Scan for the cell matching the given text and deliver its [X, Y] coordinate at center. 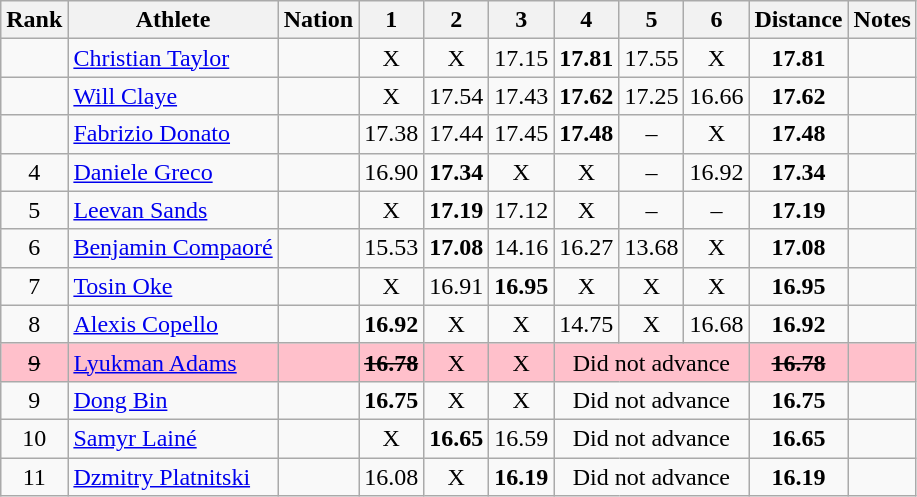
2 [456, 20]
14.16 [522, 248]
Will Claye [173, 96]
17.44 [456, 134]
17.15 [522, 58]
Christian Taylor [173, 58]
Benjamin Compaoré [173, 248]
3 [522, 20]
Notes [882, 20]
Samyr Lainé [173, 438]
Leevan Sands [173, 210]
Lyukman Adams [173, 362]
Fabrizio Donato [173, 134]
17.12 [522, 210]
17.45 [522, 134]
13.68 [652, 248]
1 [392, 20]
Rank [34, 20]
17.55 [652, 58]
7 [34, 286]
8 [34, 324]
Dzmitry Platnitski [173, 477]
Nation [318, 20]
16.68 [716, 324]
16.27 [586, 248]
14.75 [586, 324]
10 [34, 438]
Tosin Oke [173, 286]
15.53 [392, 248]
17.43 [522, 96]
16.66 [716, 96]
16.59 [522, 438]
17.54 [456, 96]
Daniele Greco [173, 172]
16.08 [392, 477]
16.90 [392, 172]
17.38 [392, 134]
17.25 [652, 96]
11 [34, 477]
Athlete [173, 20]
Dong Bin [173, 400]
Alexis Copello [173, 324]
16.91 [456, 286]
Distance [798, 20]
